Search for the cell housing the specified text and yield its (x, y) center coordinate. 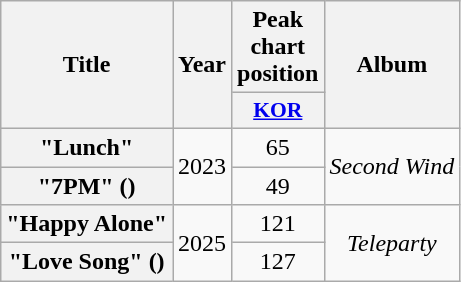
Title (87, 65)
"Happy Alone" (87, 224)
"Lunch" (87, 147)
49 (278, 185)
Second Wind (392, 166)
"Love Song" () (87, 262)
127 (278, 262)
Year (202, 65)
KOR (278, 111)
"7PM" () (87, 185)
Album (392, 65)
2025 (202, 243)
Teleparty (392, 243)
121 (278, 224)
2023 (202, 166)
Peak chart position (278, 47)
65 (278, 147)
